For the text-containing cell, return its midpoint in (X, Y) coordinate format. 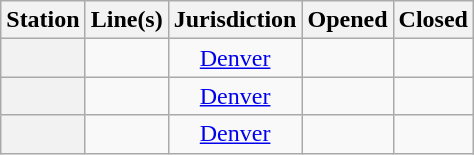
Opened (348, 20)
Jurisdiction (235, 20)
Closed (433, 20)
Line(s) (126, 20)
Station (43, 20)
